Determine the [X, Y] coordinate at the center of the cell enclosing the given text.  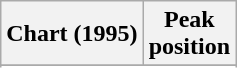
Chart (1995) [72, 34]
Peakposition [189, 34]
